Return [x, y] of the center of cell containing provided text 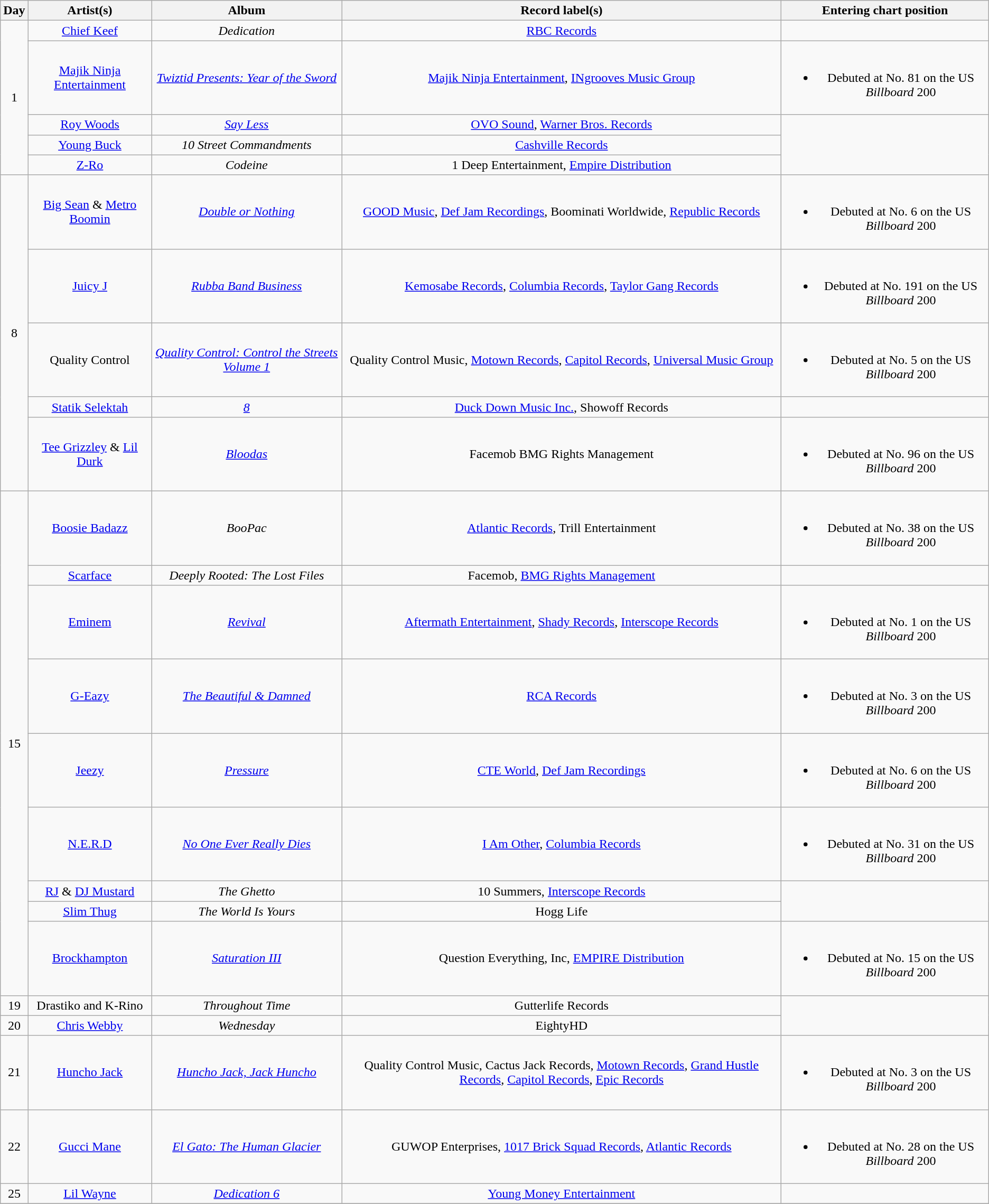
EightyHD [562, 1025]
Artist(s) [90, 11]
Debuted at No. 5 on the US Billboard 200 [885, 360]
Drastiko and K-Rino [90, 1005]
GUWOP Enterprises, 1017 Brick Squad Records, Atlantic Records [562, 1146]
Duck Down Music Inc., Showoff Records [562, 407]
Juicy J [90, 286]
Wednesday [247, 1025]
Chief Keef [90, 31]
Quality Control Music, Motown Records, Capitol Records, Universal Music Group [562, 360]
Gutterlife Records [562, 1005]
GOOD Music, Def Jam Recordings, Boominati Worldwide, Republic Records [562, 212]
El Gato: The Human Glacier [247, 1146]
21 [14, 1072]
Young Buck [90, 145]
Aftermath Entertainment, Shady Records, Interscope Records [562, 622]
Gucci Mane [90, 1146]
Rubba Band Business [247, 286]
Pressure [247, 770]
RBC Records [562, 31]
Kemosabe Records, Columbia Records, Taylor Gang Records [562, 286]
Brockhampton [90, 958]
1 [14, 98]
Huncho Jack, Jack Huncho [247, 1072]
Majik Ninja Entertainment [90, 78]
Roy Woods [90, 125]
20 [14, 1025]
Dedication 6 [247, 1193]
Codeine [247, 165]
Eminem [90, 622]
Hogg Life [562, 911]
Throughout Time [247, 1005]
Bloodas [247, 454]
Say Less [247, 125]
CTE World, Def Jam Recordings [562, 770]
Facemob, BMG Rights Management [562, 575]
Quality Control: Control the Streets Volume 1 [247, 360]
Album [247, 11]
25 [14, 1193]
Scarface [90, 575]
Atlantic Records, Trill Entertainment [562, 528]
1 Deep Entertainment, Empire Distribution [562, 165]
Double or Nothing [247, 212]
Boosie Badazz [90, 528]
Debuted at No. 191 on the US Billboard 200 [885, 286]
Facemob BMG Rights Management [562, 454]
19 [14, 1005]
22 [14, 1146]
N.E.R.D [90, 844]
OVO Sound, Warner Bros. Records [562, 125]
Dedication [247, 31]
10 Summers, Interscope Records [562, 891]
Tee Grizzley & Lil Durk [90, 454]
Majik Ninja Entertainment, INgrooves Music Group [562, 78]
Statik Selektah [90, 407]
Slim Thug [90, 911]
Twiztid Presents: Year of the Sword [247, 78]
Cashville Records [562, 145]
Huncho Jack [90, 1072]
Z-Ro [90, 165]
Deeply Rooted: The Lost Files [247, 575]
Quality Control [90, 360]
Jeezy [90, 770]
10 Street Commandments [247, 145]
Chris Webby [90, 1025]
RCA Records [562, 696]
Quality Control Music, Cactus Jack Records, Motown Records, Grand Hustle Records, Capitol Records, Epic Records [562, 1072]
Debuted at No. 31 on the US Billboard 200 [885, 844]
RJ & DJ Mustard [90, 891]
No One Ever Really Dies [247, 844]
Debuted at No. 28 on the US Billboard 200 [885, 1146]
The Ghetto [247, 891]
BooPac [247, 528]
The Beautiful & Damned [247, 696]
Revival [247, 622]
Lil Wayne [90, 1193]
Big Sean & Metro Boomin [90, 212]
Debuted at No. 15 on the US Billboard 200 [885, 958]
Debuted at No. 81 on the US Billboard 200 [885, 78]
Question Everything, Inc, EMPIRE Distribution [562, 958]
15 [14, 743]
Debuted at No. 38 on the US Billboard 200 [885, 528]
G-Eazy [90, 696]
Debuted at No. 96 on the US Billboard 200 [885, 454]
Saturation III [247, 958]
Record label(s) [562, 11]
The World Is Yours [247, 911]
Debuted at No. 1 on the US Billboard 200 [885, 622]
Young Money Entertainment [562, 1193]
I Am Other, Columbia Records [562, 844]
Entering chart position [885, 11]
Day [14, 11]
